Provide the (x, y) coordinate of the cell's center where the given text is located.  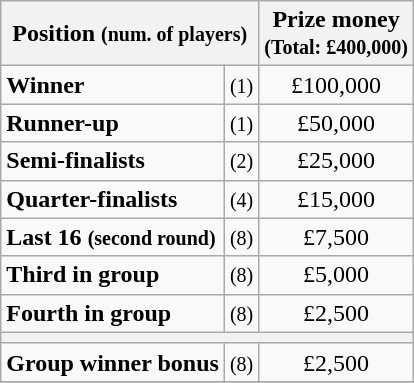
£25,000 (336, 161)
£5,000 (336, 275)
(4) (241, 199)
£100,000 (336, 85)
Runner-up (113, 123)
Group winner bonus (113, 362)
Winner (113, 85)
Position (num. of players) (130, 34)
Last 16 (second round) (113, 237)
Third in group (113, 275)
Semi-finalists (113, 161)
£15,000 (336, 199)
Prize money(Total: £400,000) (336, 34)
Fourth in group (113, 313)
£50,000 (336, 123)
(2) (241, 161)
Quarter-finalists (113, 199)
£7,500 (336, 237)
